Scan for the cell matching the given text and deliver its (x, y) coordinate at center. 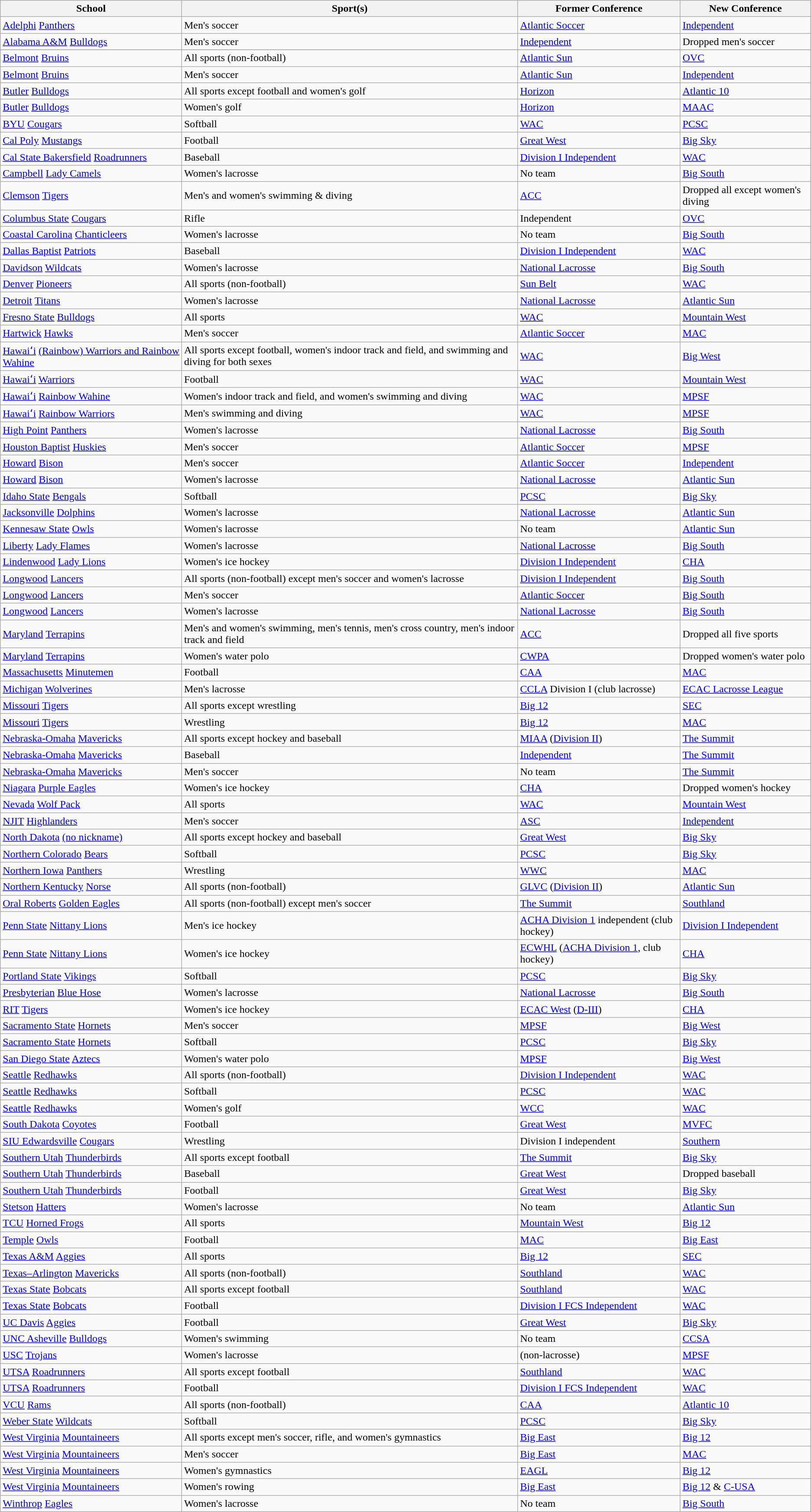
All sports except football, women's indoor track and field, and swimming and diving for both sexes (349, 356)
Dropped all five sports (745, 634)
Lindenwood Lady Lions (91, 562)
Dropped women's water polo (745, 656)
San Diego State Aztecs (91, 1059)
Adelphi Panthers (91, 25)
Former Conference (599, 9)
ACHA Division 1 independent (club hockey) (599, 926)
Houston Baptist Huskies (91, 446)
MAAC (745, 107)
USC Trojans (91, 1355)
ECWHL (ACHA Division 1, club hockey) (599, 953)
Michigan Wolverines (91, 689)
Texas–Arlington Mavericks (91, 1273)
WCC (599, 1108)
VCU Rams (91, 1405)
MIAA (Division II) (599, 738)
CCSA (745, 1339)
TCU Horned Frogs (91, 1223)
Southern (745, 1141)
UNC Asheville Bulldogs (91, 1339)
Hartwick Hawks (91, 333)
Portland State Vikings (91, 976)
Fresno State Bulldogs (91, 317)
Niagara Purple Eagles (91, 788)
Women's swimming (349, 1339)
RIT Tigers (91, 1009)
Jacksonville Dolphins (91, 513)
Winthrop Eagles (91, 1503)
Rifle (349, 218)
Detroit Titans (91, 300)
Alabama A&M Bulldogs (91, 42)
Northern Kentucky Norse (91, 887)
North Dakota (no nickname) (91, 837)
BYU Cougars (91, 124)
Men's ice hockey (349, 926)
Cal Poly Mustangs (91, 140)
Nevada Wolf Pack (91, 804)
EAGL (599, 1470)
Davidson Wildcats (91, 268)
All sports except football and women's golf (349, 91)
Dallas Baptist Patriots (91, 251)
Men's and women's swimming, men's tennis, men's cross country, men's indoor track and field (349, 634)
Temple Owls (91, 1240)
Hawaiʻi Rainbow Warriors (91, 414)
Liberty Lady Flames (91, 546)
New Conference (745, 9)
Men's and women's swimming & diving (349, 196)
ECAC Lacrosse League (745, 689)
MVFC (745, 1124)
Hawaiʻi (Rainbow) Warriors and Rainbow Wahine (91, 356)
GLVC (Division II) (599, 887)
WWC (599, 870)
Cal State Bakersfield Roadrunners (91, 157)
CWPA (599, 656)
Columbus State Cougars (91, 218)
Texas A&M Aggies (91, 1256)
Stetson Hatters (91, 1207)
Men's lacrosse (349, 689)
Dropped baseball (745, 1174)
ASC (599, 821)
Women's rowing (349, 1487)
Dropped all except women's diving (745, 196)
Oral Roberts Golden Eagles (91, 903)
Weber State Wildcats (91, 1421)
Denver Pioneers (91, 284)
Massachusetts Minutemen (91, 672)
Presbyterian Blue Hose (91, 992)
Coastal Carolina Chanticleers (91, 235)
CCLA Division I (club lacrosse) (599, 689)
High Point Panthers (91, 430)
Sport(s) (349, 9)
UC Davis Aggies (91, 1322)
Division I independent (599, 1141)
Northern Colorado Bears (91, 854)
All sports (non-football) except men's soccer and women's lacrosse (349, 578)
Women's gymnastics (349, 1470)
School (91, 9)
Sun Belt (599, 284)
Big 12 & C-USA (745, 1487)
All sports (non-football) except men's soccer (349, 903)
Campbell Lady Camels (91, 173)
(non-lacrosse) (599, 1355)
South Dakota Coyotes (91, 1124)
Dropped women's hockey (745, 788)
Hawaiʻi Warriors (91, 379)
Dropped men's soccer (745, 42)
Men's swimming and diving (349, 414)
Kennesaw State Owls (91, 529)
All sports except wrestling (349, 705)
All sports except men's soccer, rifle, and women's gymnastics (349, 1438)
Clemson Tigers (91, 196)
Northern Iowa Panthers (91, 870)
Women's indoor track and field, and women's swimming and diving (349, 396)
SIU Edwardsville Cougars (91, 1141)
Hawaiʻi Rainbow Wahine (91, 396)
NJIT Highlanders (91, 821)
ECAC West (D-III) (599, 1009)
Idaho State Bengals (91, 496)
